Extract the [x, y] coordinate from the center of the cell holding the provided text.  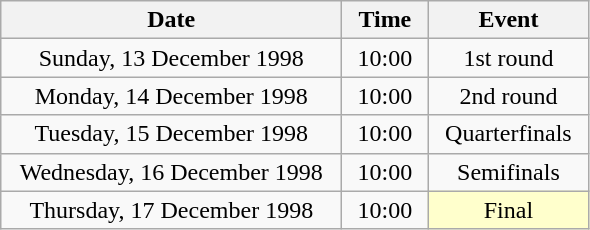
Event [508, 20]
Date [172, 20]
2nd round [508, 96]
1st round [508, 58]
Final [508, 210]
Time [385, 20]
Tuesday, 15 December 1998 [172, 134]
Monday, 14 December 1998 [172, 96]
Semifinals [508, 172]
Sunday, 13 December 1998 [172, 58]
Thursday, 17 December 1998 [172, 210]
Wednesday, 16 December 1998 [172, 172]
Quarterfinals [508, 134]
